From the cell containing the given text, extract its center point as [X, Y] coordinate. 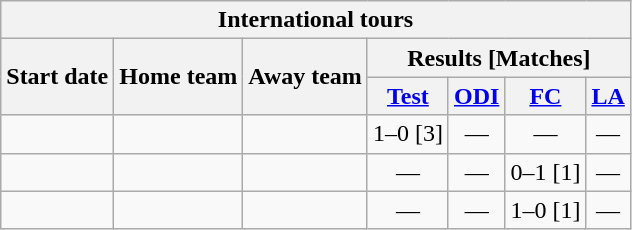
Results [Matches] [498, 58]
1–0 [1] [546, 210]
Test [408, 96]
FC [546, 96]
1–0 [3] [408, 134]
Away team [306, 77]
International tours [316, 20]
Start date [58, 77]
ODI [476, 96]
0–1 [1] [546, 172]
LA [608, 96]
Home team [178, 77]
